Return (X, Y) of the center of cell containing provided text 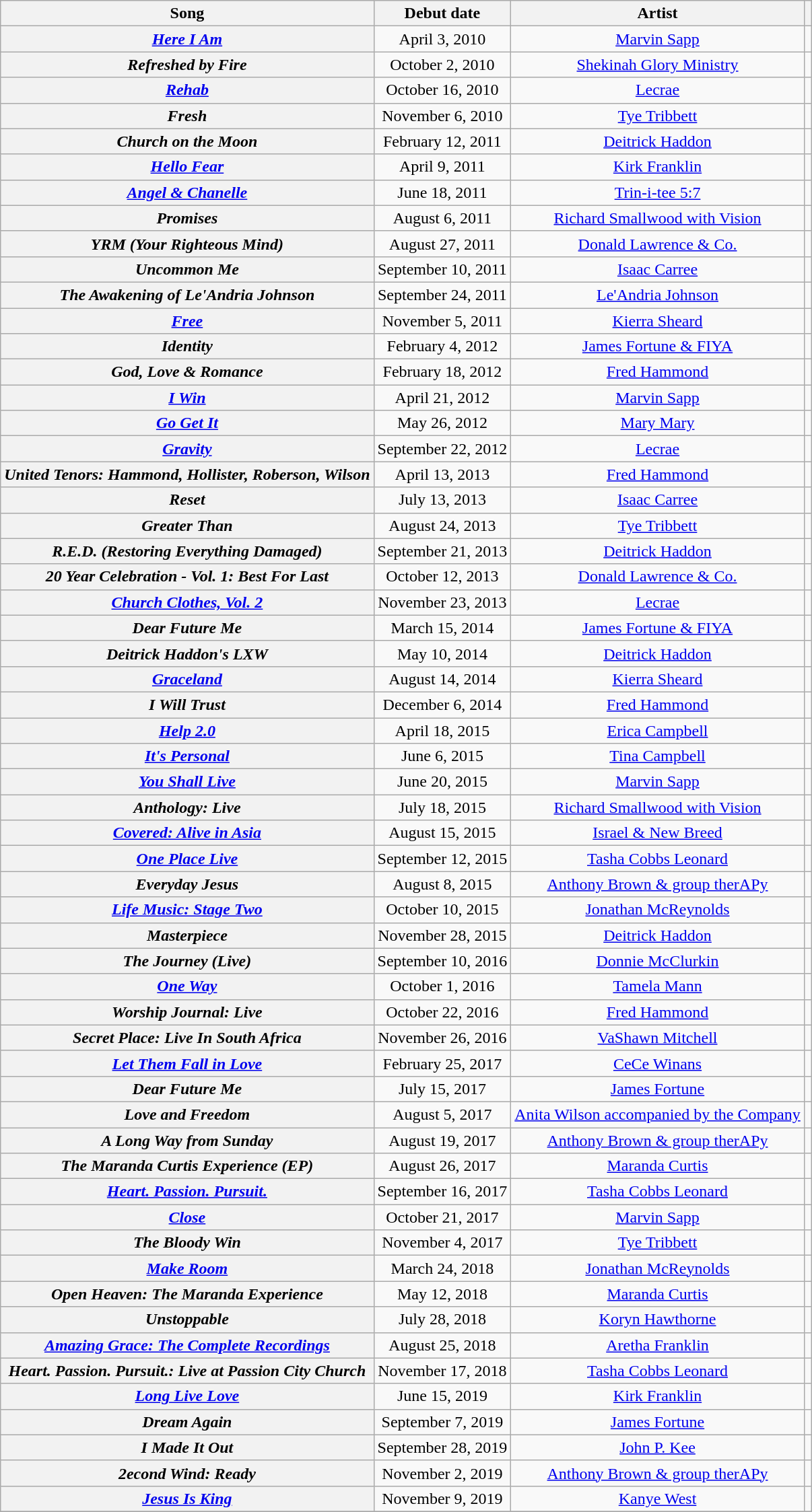
United Tenors: Hammond, Hollister, Roberson, Wilson (187, 474)
December 6, 2014 (442, 705)
July 13, 2013 (442, 500)
Anthology: Live (187, 807)
Anita Wilson accompanied by the Company (658, 1114)
Free (187, 321)
Tina Campbell (658, 756)
November 26, 2016 (442, 1038)
November 6, 2010 (442, 116)
God, Love & Romance (187, 372)
Refreshed by Fire (187, 65)
Gravity (187, 449)
September 10, 2016 (442, 961)
July 15, 2017 (442, 1089)
Shekinah Glory Ministry (658, 65)
Koryn Hawthorne (658, 1320)
September 22, 2012 (442, 449)
Covered: Alive in Asia (187, 833)
A Long Way from Sunday (187, 1141)
April 13, 2013 (442, 474)
Unstoppable (187, 1320)
March 15, 2014 (442, 628)
April 3, 2010 (442, 39)
Fresh (187, 116)
The Journey (Live) (187, 961)
October 1, 2016 (442, 986)
October 16, 2010 (442, 90)
Song (187, 13)
October 22, 2016 (442, 1012)
April 9, 2011 (442, 167)
R.E.D. (Restoring Everything Damaged) (187, 551)
November 5, 2011 (442, 321)
February 12, 2011 (442, 141)
June 6, 2015 (442, 756)
August 5, 2017 (442, 1114)
Amazing Grace: The Complete Recordings (187, 1345)
August 25, 2018 (442, 1345)
Deitrick Haddon's LXW (187, 653)
August 14, 2014 (442, 679)
September 12, 2015 (442, 859)
February 18, 2012 (442, 372)
Kanye West (658, 1499)
June 15, 2019 (442, 1396)
Church Clothes, Vol. 2 (187, 602)
Make Room (187, 1268)
Le'Andria Johnson (658, 295)
Secret Place: Live In South Africa (187, 1038)
John P. Kee (658, 1447)
October 2, 2010 (442, 65)
Tamela Mann (658, 986)
October 10, 2015 (442, 910)
November 2, 2019 (442, 1473)
Long Live Love (187, 1396)
The Bloody Win (187, 1243)
Open Heaven: The Maranda Experience (187, 1294)
August 27, 2011 (442, 244)
Angel & Chanelle (187, 192)
Heart. Passion. Pursuit. (187, 1192)
Dream Again (187, 1422)
Jesus Is King (187, 1499)
Masterpiece (187, 935)
September 10, 2011 (442, 269)
Heart. Passion. Pursuit.: Live at Passion City Church (187, 1371)
Identity (187, 347)
Everyday Jesus (187, 884)
CeCe Winans (658, 1063)
August 24, 2013 (442, 526)
June 18, 2011 (442, 192)
Church on the Moon (187, 141)
November 4, 2017 (442, 1243)
September 16, 2017 (442, 1192)
Uncommon Me (187, 269)
Israel & New Breed (658, 833)
November 28, 2015 (442, 935)
May 26, 2012 (442, 423)
August 8, 2015 (442, 884)
September 24, 2011 (442, 295)
I Win (187, 398)
August 19, 2017 (442, 1141)
May 12, 2018 (442, 1294)
Reset (187, 500)
Life Music: Stage Two (187, 910)
One Place Live (187, 859)
Donnie McClurkin (658, 961)
Help 2.0 (187, 730)
I Made It Out (187, 1447)
November 17, 2018 (442, 1371)
You Shall Live (187, 782)
Greater Than (187, 526)
May 10, 2014 (442, 653)
February 4, 2012 (442, 347)
November 9, 2019 (442, 1499)
August 15, 2015 (442, 833)
Worship Journal: Live (187, 1012)
Let Them Fall in Love (187, 1063)
July 18, 2015 (442, 807)
October 21, 2017 (442, 1217)
It's Personal (187, 756)
February 25, 2017 (442, 1063)
Erica Campbell (658, 730)
September 7, 2019 (442, 1422)
The Awakening of Le'Andria Johnson (187, 295)
March 24, 2018 (442, 1268)
Go Get It (187, 423)
August 6, 2011 (442, 218)
Aretha Franklin (658, 1345)
September 21, 2013 (442, 551)
Mary Mary (658, 423)
July 28, 2018 (442, 1320)
November 23, 2013 (442, 602)
October 12, 2013 (442, 577)
August 26, 2017 (442, 1166)
April 21, 2012 (442, 398)
Hello Fear (187, 167)
VaShawn Mitchell (658, 1038)
20 Year Celebration - Vol. 1: Best For Last (187, 577)
Here I Am (187, 39)
April 18, 2015 (442, 730)
One Way (187, 986)
2econd Wind: Ready (187, 1473)
Artist (658, 13)
September 28, 2019 (442, 1447)
I Will Trust (187, 705)
Love and Freedom (187, 1114)
Rehab (187, 90)
YRM (Your Righteous Mind) (187, 244)
Debut date (442, 13)
The Maranda Curtis Experience (EP) (187, 1166)
Trin-i-tee 5:7 (658, 192)
Promises (187, 218)
June 20, 2015 (442, 782)
Graceland (187, 679)
Close (187, 1217)
